Identify which cell holds the provided text, then report its [X, Y] central coordinate. 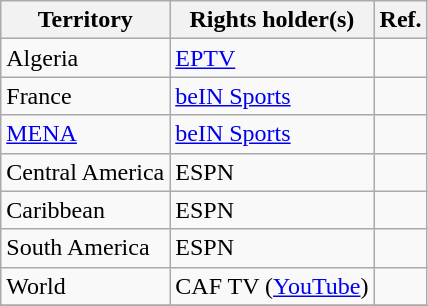
France [86, 96]
South America [86, 248]
World [86, 286]
Territory [86, 20]
EPTV [272, 58]
Central America [86, 172]
Ref. [400, 20]
MENA [86, 134]
Algeria [86, 58]
Caribbean [86, 210]
CAF TV (YouTube) [272, 286]
Rights holder(s) [272, 20]
